Scan for the cell matching the given text and deliver its [x, y] coordinate at center. 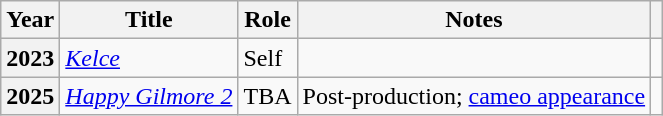
2025 [30, 96]
Kelce [149, 58]
Post-production; cameo appearance [474, 96]
TBA [268, 96]
2023 [30, 58]
Happy Gilmore 2 [149, 96]
Notes [474, 20]
Title [149, 20]
Self [268, 58]
Year [30, 20]
Role [268, 20]
